Scan for the cell matching the given text and deliver its [X, Y] coordinate at center. 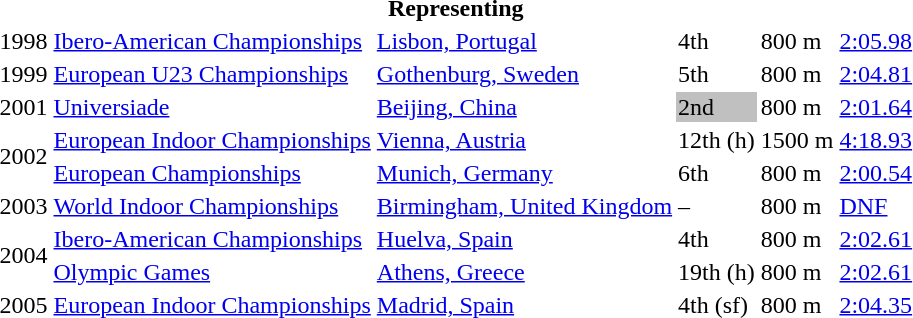
European U23 Championships [212, 74]
2nd [717, 107]
Birmingham, United Kingdom [524, 206]
Lisbon, Portugal [524, 41]
12th (h) [717, 140]
Universiade [212, 107]
5th [717, 74]
19th (h) [717, 272]
World Indoor Championships [212, 206]
Olympic Games [212, 272]
Beijing, China [524, 107]
Athens, Greece [524, 272]
– [717, 206]
Huelva, Spain [524, 239]
Munich, Germany [524, 173]
European Championships [212, 173]
Vienna, Austria [524, 140]
European Indoor Championships [212, 140]
Gothenburg, Sweden [524, 74]
1500 m [797, 140]
6th [717, 173]
